Determine the (x, y) coordinate at the center of the cell enclosing the given text.  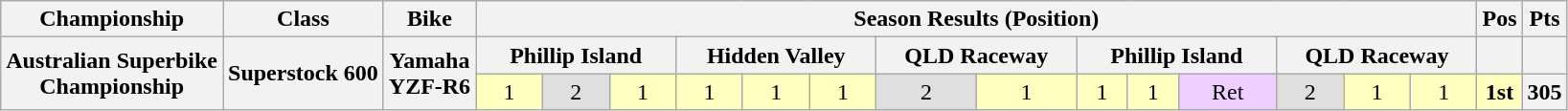
Season Results (Position) (977, 19)
Class (304, 19)
Bike (429, 19)
Superstock 600 (304, 74)
Australian Superbike Championship (112, 74)
Pts (1544, 19)
Championship (112, 19)
1st (1500, 92)
Ret (1228, 92)
Yamaha YZF-R6 (429, 74)
Hidden Valley (776, 55)
305 (1544, 92)
Pos (1500, 19)
